Find where the given text appears and provide that cell's center as [X, Y] coordinate. 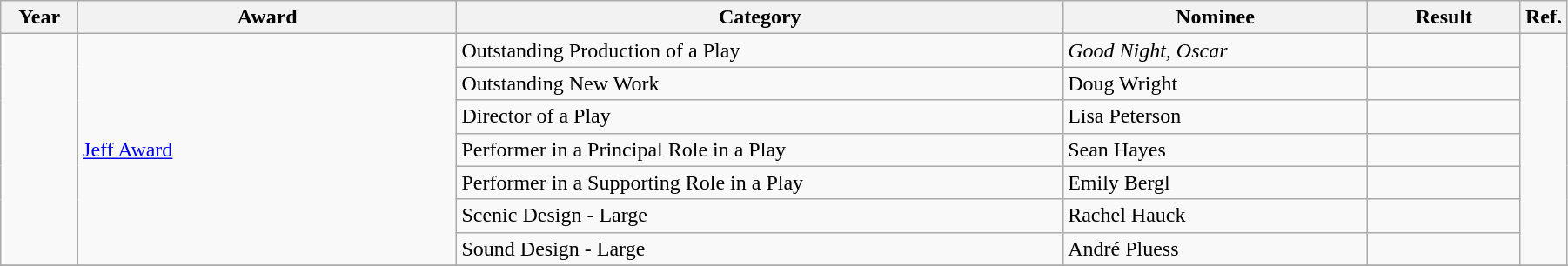
Performer in a Principal Role in a Play [761, 150]
Result [1444, 17]
André Pluess [1216, 249]
Category [761, 17]
Sean Hayes [1216, 150]
Rachel Hauck [1216, 216]
Award [268, 17]
Ref. [1544, 17]
Outstanding Production of a Play [761, 50]
Nominee [1216, 17]
Director of a Play [761, 116]
Good Night, Oscar [1216, 50]
Sound Design - Large [761, 249]
Emily Bergl [1216, 183]
Year [40, 17]
Scenic Design - Large [761, 216]
Outstanding New Work [761, 83]
Doug Wright [1216, 83]
Performer in a Supporting Role in a Play [761, 183]
Lisa Peterson [1216, 116]
Jeff Award [268, 150]
